Pinpoint the cell where the given text exists, returning its [x, y] midpoint coordinate. 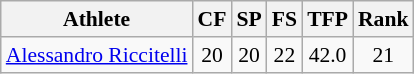
Athlete [97, 19]
42.0 [328, 55]
TFP [328, 19]
21 [384, 55]
Rank [384, 19]
FS [284, 19]
Alessandro Riccitelli [97, 55]
SP [248, 19]
22 [284, 55]
CF [212, 19]
